Determine the (x, y) coordinate at the center of the cell enclosing the given text.  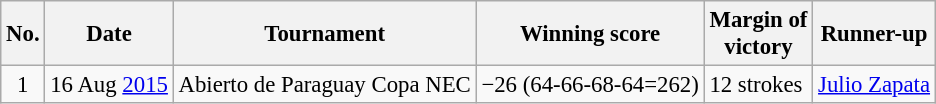
Runner-up (874, 34)
No. (23, 34)
16 Aug 2015 (109, 85)
Winning score (590, 34)
Tournament (324, 34)
Margin ofvictory (758, 34)
Date (109, 34)
1 (23, 85)
Abierto de Paraguay Copa NEC (324, 85)
−26 (64-66-68-64=262) (590, 85)
Julio Zapata (874, 85)
12 strokes (758, 85)
